Find where the given text appears and provide that cell's center as [X, Y] coordinate. 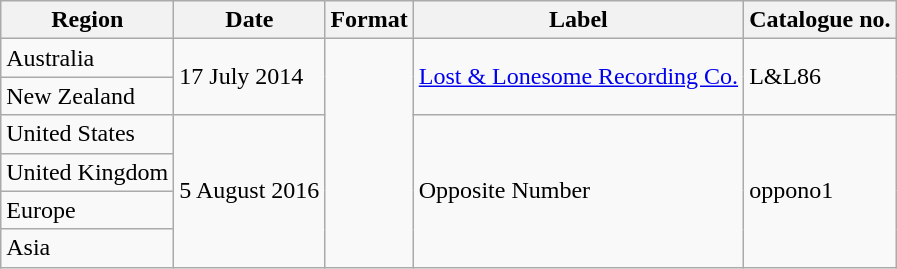
oppono1 [820, 191]
Region [88, 20]
L&L86 [820, 77]
Opposite Number [578, 191]
5 August 2016 [250, 191]
United Kingdom [88, 172]
Europe [88, 210]
Lost & Lonesome Recording Co. [578, 77]
Format [369, 20]
Australia [88, 58]
17 July 2014 [250, 77]
United States [88, 134]
Date [250, 20]
Asia [88, 248]
New Zealand [88, 96]
Catalogue no. [820, 20]
Label [578, 20]
